Determine the [x, y] coordinate at the center of the cell enclosing the given text.  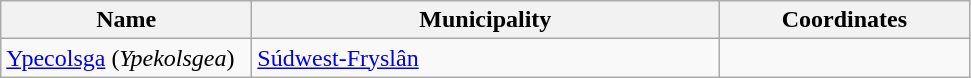
Municipality [486, 20]
Ypecolsga (Ypekolsgea) [126, 58]
Súdwest-Fryslân [486, 58]
Coordinates [844, 20]
Name [126, 20]
